Identify which cell holds the provided text, then report its (X, Y) central coordinate. 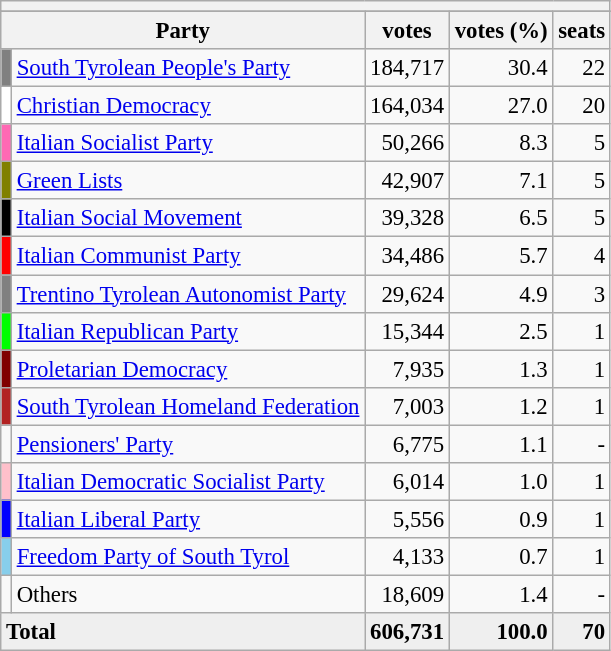
Green Lists (188, 181)
Total (183, 632)
Christian Democracy (188, 106)
votes (%) (501, 31)
South Tyrolean Homeland Federation (188, 406)
1.0 (501, 482)
3 (582, 294)
Pensioners' Party (188, 444)
Trentino Tyrolean Autonomist Party (188, 294)
70 (582, 632)
0.9 (501, 519)
42,907 (408, 181)
Italian Communist Party (188, 256)
4 (582, 256)
5,556 (408, 519)
164,034 (408, 106)
1.4 (501, 594)
South Tyrolean People's Party (188, 68)
27.0 (501, 106)
Freedom Party of South Tyrol (188, 557)
Italian Republican Party (188, 331)
39,328 (408, 219)
votes (408, 31)
seats (582, 31)
34,486 (408, 256)
6.5 (501, 219)
6,014 (408, 482)
Party (183, 31)
1.3 (501, 369)
7.1 (501, 181)
6,775 (408, 444)
5.7 (501, 256)
4.9 (501, 294)
Italian Democratic Socialist Party (188, 482)
20 (582, 106)
Italian Socialist Party (188, 143)
1.1 (501, 444)
Italian Liberal Party (188, 519)
606,731 (408, 632)
15,344 (408, 331)
4,133 (408, 557)
29,624 (408, 294)
8.3 (501, 143)
0.7 (501, 557)
1.2 (501, 406)
2.5 (501, 331)
Proletarian Democracy (188, 369)
18,609 (408, 594)
7,003 (408, 406)
22 (582, 68)
184,717 (408, 68)
30.4 (501, 68)
7,935 (408, 369)
Others (188, 594)
50,266 (408, 143)
100.0 (501, 632)
Italian Social Movement (188, 219)
